Return [X, Y] of the center of cell containing provided text 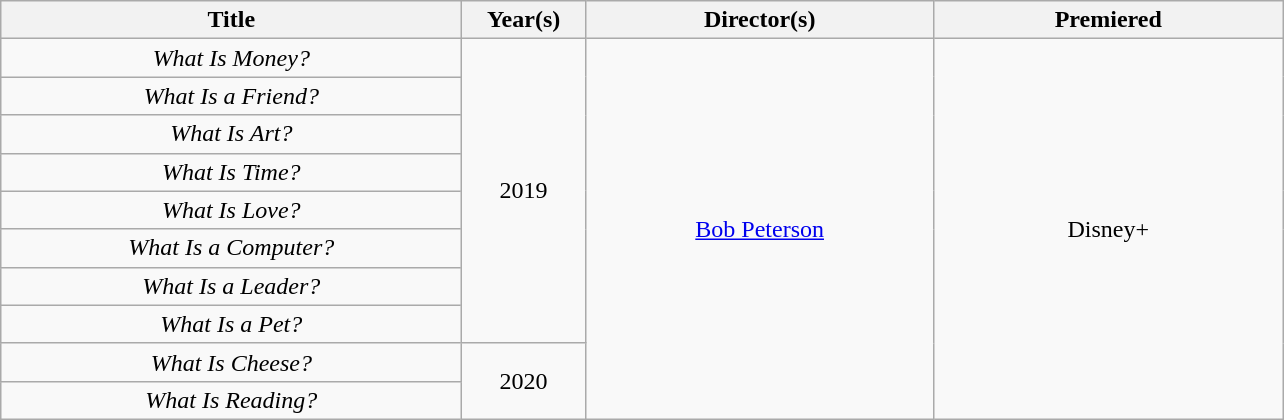
What Is Love? [232, 210]
What Is Art? [232, 134]
Year(s) [524, 20]
What Is Money? [232, 58]
What Is a Leader? [232, 286]
What Is a Pet? [232, 324]
What Is a Computer? [232, 248]
Director(s) [760, 20]
2019 [524, 191]
Premiered [1108, 20]
Disney+ [1108, 230]
What Is Time? [232, 172]
Title [232, 20]
What Is a Friend? [232, 96]
What Is Reading? [232, 400]
Bob Peterson [760, 230]
What Is Cheese? [232, 362]
2020 [524, 381]
